From the cell containing the given text, extract its center point as [X, Y] coordinate. 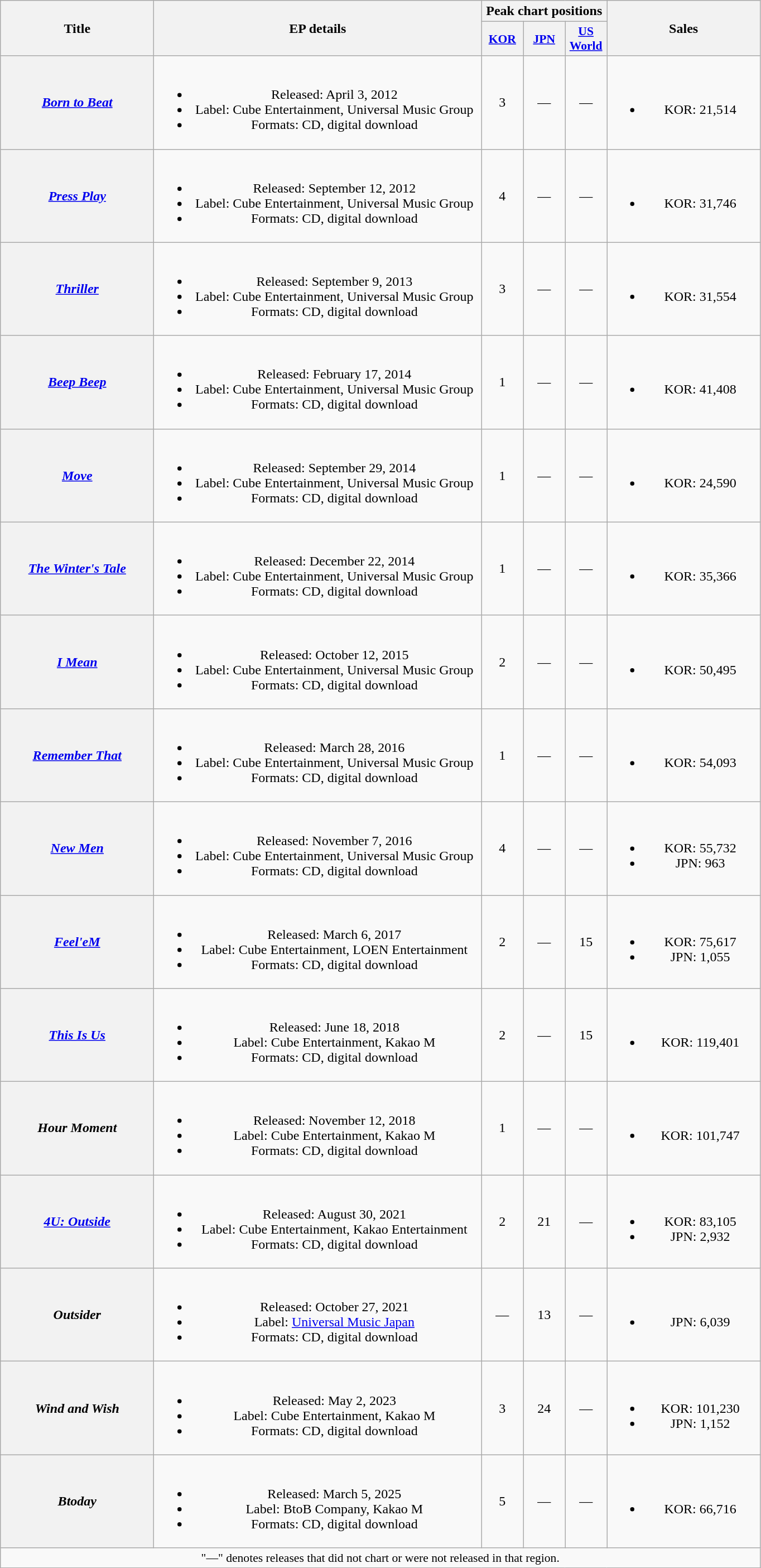
Released: March 5, 2025 Label: BtoB Company, Kakao MFormats: CD, digital download [318, 1502]
Press Play [77, 195]
Released: September 12, 2012 Label: Cube Entertainment, Universal Music GroupFormats: CD, digital download [318, 195]
Released: March 28, 2016 Label: Cube Entertainment, Universal Music GroupFormats: CD, digital download [318, 755]
24 [545, 1408]
21 [545, 1221]
KOR: 66,716 [684, 1502]
EP details [318, 28]
KOR: 101,747 [684, 1129]
KOR: 31,554 [684, 289]
Released: May 2, 2023 Label: Cube Entertainment, Kakao MFormats: CD, digital download [318, 1408]
Released: August 30, 2021 Label: Cube Entertainment, Kakao EntertainmentFormats: CD, digital download [318, 1221]
KOR: 24,590 [684, 476]
4U: Outside [77, 1221]
Thriller [77, 289]
I Mean [77, 662]
KOR: 83,105JPN: 2,932 [684, 1221]
This Is Us [77, 1035]
Released: December 22, 2014 Label: Cube Entertainment, Universal Music GroupFormats: CD, digital download [318, 568]
Hour Moment [77, 1129]
Released: February 17, 2014 Label: Cube Entertainment, Universal Music GroupFormats: CD, digital download [318, 382]
New Men [77, 848]
Released: October 12, 2015 Label: Cube Entertainment, Universal Music GroupFormats: CD, digital download [318, 662]
KOR: 21,514 [684, 103]
KOR: 35,366 [684, 568]
Released: October 27, 2021 Label: Universal Music JapanFormats: CD, digital download [318, 1315]
KOR: 31,746 [684, 195]
Wind and Wish [77, 1408]
JPN [545, 39]
Sales [684, 28]
KOR: 54,093 [684, 755]
Released: March 6, 2017 Label: Cube Entertainment, LOEN EntertainmentFormats: CD, digital download [318, 942]
Peak chart positions [545, 11]
USWorld [586, 39]
"—" denotes releases that did not chart or were not released in that region. [380, 1558]
Remember That [77, 755]
5 [502, 1502]
13 [545, 1315]
Btoday [77, 1502]
Released: September 9, 2013 Label: Cube Entertainment, Universal Music GroupFormats: CD, digital download [318, 289]
KOR: 50,495 [684, 662]
Released: November 7, 2016 Label: Cube Entertainment, Universal Music GroupFormats: CD, digital download [318, 848]
Beep Beep [77, 382]
KOR [502, 39]
Outsider [77, 1315]
KOR: 101,230JPN: 1,152 [684, 1408]
Feel'eM [77, 942]
Released: June 18, 2018 Label: Cube Entertainment, Kakao MFormats: CD, digital download [318, 1035]
KOR: 119,401 [684, 1035]
KOR: 75,617JPN: 1,055 [684, 942]
The Winter's Tale [77, 568]
Move [77, 476]
KOR: 41,408 [684, 382]
Released: September 29, 2014 Label: Cube Entertainment, Universal Music GroupFormats: CD, digital download [318, 476]
Title [77, 28]
Released: April 3, 2012 Label: Cube Entertainment, Universal Music GroupFormats: CD, digital download [318, 103]
JPN: 6,039 [684, 1315]
Born to Beat [77, 103]
Released: November 12, 2018 Label: Cube Entertainment, Kakao MFormats: CD, digital download [318, 1129]
KOR: 55,732JPN: 963 [684, 848]
